Identify which cell holds the provided text, then report its [x, y] central coordinate. 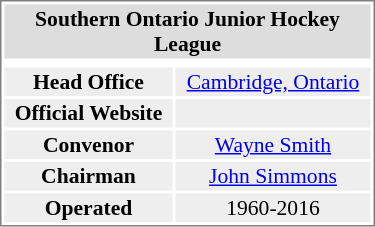
John Simmons [272, 176]
1960-2016 [272, 208]
Southern Ontario Junior Hockey League [187, 31]
Convenor [88, 144]
Operated [88, 208]
Official Website [88, 113]
Cambridge, Ontario [272, 82]
Wayne Smith [272, 144]
Chairman [88, 176]
Head Office [88, 82]
